For the text-containing cell, return its midpoint in (x, y) coordinate format. 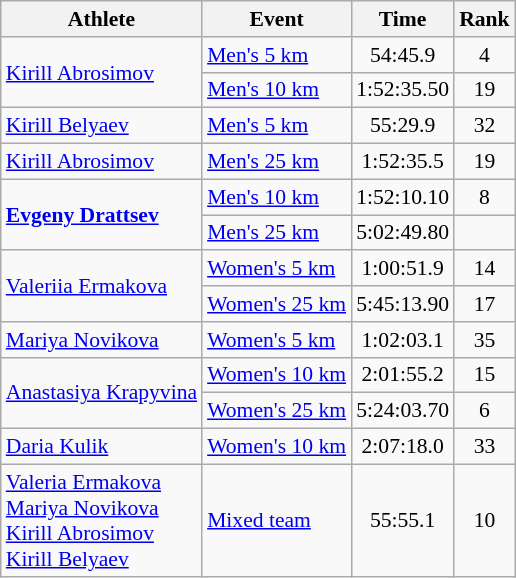
Daria Kulik (102, 447)
Valeria ErmakovaMariya NovikovaKirill AbrosimovKirill Belyaev (102, 520)
Event (276, 19)
Time (402, 19)
35 (484, 340)
Athlete (102, 19)
10 (484, 520)
55:55.1 (402, 520)
1:52:35.5 (402, 162)
1:52:35.50 (402, 90)
14 (484, 269)
2:01:55.2 (402, 375)
1:02:03.1 (402, 340)
5:45:13.90 (402, 304)
Mixed team (276, 520)
1:00:51.9 (402, 269)
Rank (484, 19)
5:02:49.80 (402, 233)
5:24:03.70 (402, 411)
2:07:18.0 (402, 447)
55:29.9 (402, 126)
33 (484, 447)
4 (484, 55)
Anastasiya Krapyvina (102, 392)
8 (484, 197)
15 (484, 375)
Evgeny Drattsev (102, 214)
32 (484, 126)
17 (484, 304)
1:52:10.10 (402, 197)
Valeriia Ermakova (102, 286)
Mariya Novikova (102, 340)
54:45.9 (402, 55)
Kirill Belyaev (102, 126)
6 (484, 411)
